Capture the cell that displays the provided text and extract its [X, Y] central coordinate. 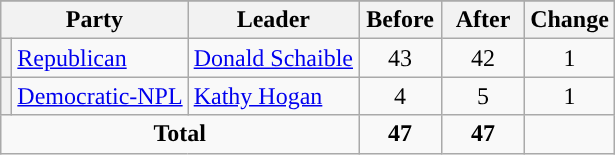
Kathy Hogan [273, 96]
4 [400, 96]
Democratic-NPL [100, 96]
Leader [273, 20]
Party [94, 20]
Republican [100, 58]
Change [570, 20]
Donald Schaible [273, 58]
43 [400, 58]
5 [484, 96]
Before [400, 20]
After [484, 20]
42 [484, 58]
Total [180, 134]
